Provide the [X, Y] coordinate of the cell's center where the given text is located.  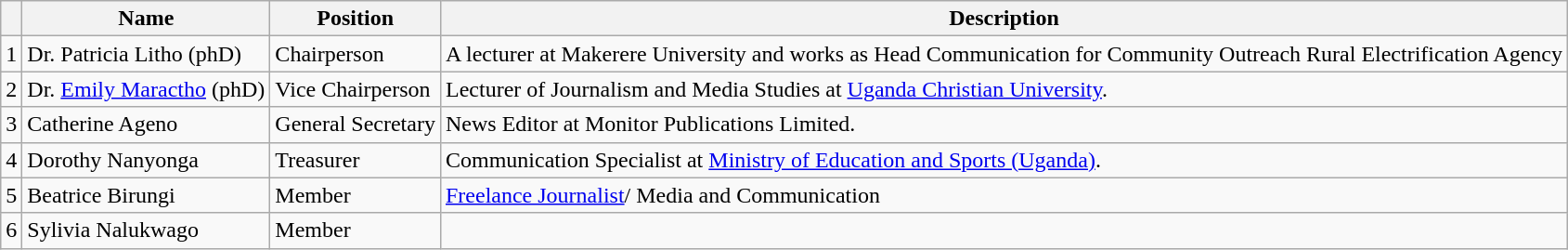
Freelance Journalist/ Media and Communication [1004, 195]
News Editor at Monitor Publications Limited. [1004, 125]
Description [1004, 19]
Vice Chairperson [356, 89]
6 [11, 230]
Communication Specialist at Ministry of Education and Sports (Uganda). [1004, 160]
Chairperson [356, 54]
Position [356, 19]
Beatrice Birungi [147, 195]
Dr. Patricia Litho (phD) [147, 54]
1 [11, 54]
Dr. Emily Maractho (phD) [147, 89]
A lecturer at Makerere University and works as Head Communication for Community Outreach Rural Electrification Agency [1004, 54]
Sylivia Nalukwago [147, 230]
4 [11, 160]
Treasurer [356, 160]
3 [11, 125]
Name [147, 19]
5 [11, 195]
Dorothy Nanyonga [147, 160]
Catherine Ageno [147, 125]
General Secretary [356, 125]
2 [11, 89]
Lecturer of Journalism and Media Studies at Uganda Christian University. [1004, 89]
